Output the [x, y] coordinate of the center of the cell containing the given text.  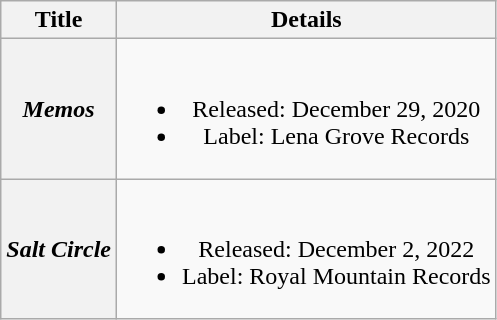
Salt Circle [59, 249]
Title [59, 20]
Released: December 2, 2022Label: Royal Mountain Records [306, 249]
Details [306, 20]
Released: December 29, 2020Label: Lena Grove Records [306, 109]
Memos [59, 109]
